For the text-containing cell, return its midpoint in [X, Y] coordinate format. 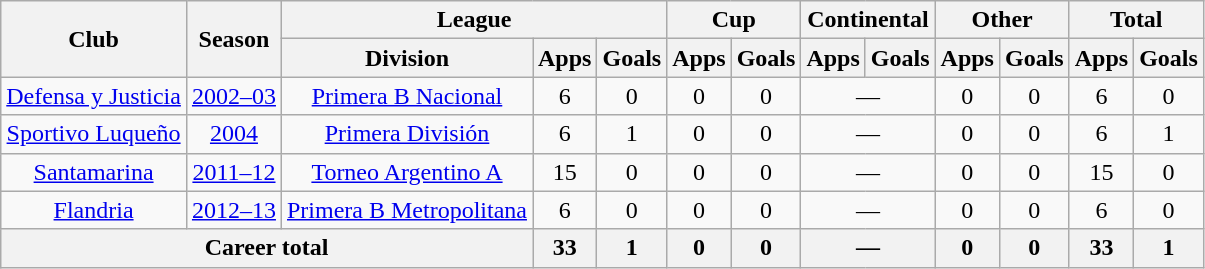
Sportivo Luqueño [94, 134]
Club [94, 39]
Continental [868, 20]
Primera B Metropolitana [406, 210]
Primera División [406, 134]
2011–12 [234, 172]
Total [1136, 20]
League [474, 20]
2002–03 [234, 96]
2012–13 [234, 210]
Primera B Nacional [406, 96]
Torneo Argentino A [406, 172]
Defensa y Justicia [94, 96]
Other [1002, 20]
2004 [234, 134]
Flandria [94, 210]
Division [406, 58]
Season [234, 39]
Santamarina [94, 172]
Career total [267, 248]
Cup [734, 20]
